Locate the cell with the specified text and output its (x, y) center coordinate. 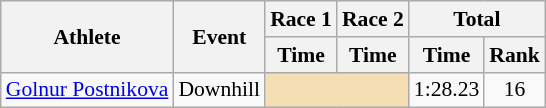
1:28.23 (446, 90)
Total (477, 19)
16 (514, 90)
Downhill (219, 90)
Event (219, 36)
Golnur Postnikova (88, 90)
Race 1 (301, 19)
Race 2 (373, 19)
Rank (514, 55)
Athlete (88, 36)
